Scan for the cell matching the given text and deliver its [x, y] coordinate at center. 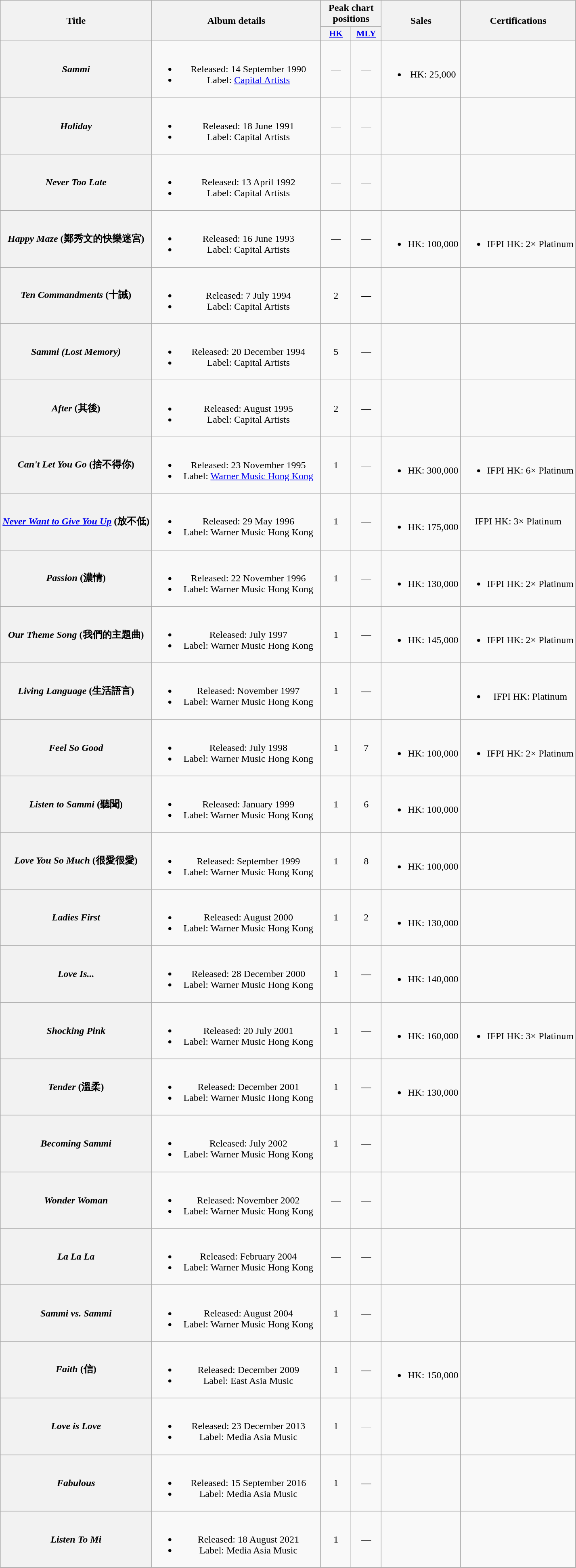
Our Theme Song (我們的主題曲) [76, 635]
Released: December 2009Label: East Asia Music [237, 1370]
HK: 150,000 [421, 1370]
Released: 28 December 2000Label: Warner Music Hong Kong [237, 974]
Faith (信) [76, 1370]
Title [76, 21]
Tender (溫柔) [76, 1087]
HK: 145,000 [421, 635]
Released: November 2002Label: Warner Music Hong Kong [237, 1200]
Peak chart positions [351, 14]
Released: 29 May 1996Label: Warner Music Hong Kong [237, 522]
Never Too Late [76, 182]
Love is Love [76, 1426]
Released: July 1997Label: Warner Music Hong Kong [237, 635]
Released: November 1997Label: Warner Music Hong Kong [237, 691]
Sales [421, 21]
MLY [367, 34]
Sammi vs. Sammi [76, 1313]
Released: February 2004Label: Warner Music Hong Kong [237, 1257]
Certifications [518, 21]
Released: 18 June 1991Label: Capital Artists [237, 126]
Released: August 2000Label: Warner Music Hong Kong [237, 917]
Released: 20 December 1994Label: Capital Artists [237, 352]
Love Is... [76, 974]
Holiday [76, 126]
Released: July 2002Label: Warner Music Hong Kong [237, 1144]
Released: December 2001Label: Warner Music Hong Kong [237, 1087]
Can't Let You Go (捨不得你) [76, 465]
IFPI HK: 6× Platinum [518, 465]
Listen to Sammi (聽聞) [76, 804]
Album details [237, 21]
8 [367, 861]
HK: 25,000 [421, 69]
Passion (濃情) [76, 578]
HK [336, 34]
Released: 7 July 1994Label: Capital Artists [237, 296]
HK: 160,000 [421, 1030]
Listen To Mi [76, 1539]
Shocking Pink [76, 1030]
Released: 13 April 1992Label: Capital Artists [237, 182]
Released: January 1999Label: Warner Music Hong Kong [237, 804]
Released: 16 June 1993Label: Capital Artists [237, 239]
Released: August 1995Label: Capital Artists [237, 409]
Released: 14 September 1990Label: Capital Artists [237, 69]
Released: 22 November 1996Label: Warner Music Hong Kong [237, 578]
After (其後) [76, 409]
Released: 20 July 2001Label: Warner Music Hong Kong [237, 1030]
Released: 23 December 2013Label: Media Asia Music [237, 1426]
Released: 18 August 2021Label: Media Asia Music [237, 1539]
Released: August 2004Label: Warner Music Hong Kong [237, 1313]
Released: 23 November 1995Label: Warner Music Hong Kong [237, 465]
Fabulous [76, 1483]
5 [336, 352]
Never Want to Give You Up (放不低) [76, 522]
HK: 175,000 [421, 522]
6 [367, 804]
Living Language (生活語言) [76, 691]
Released: July 1998Label: Warner Music Hong Kong [237, 748]
IFPI HK: Platinum [518, 691]
Released: 15 September 2016Label: Media Asia Music [237, 1483]
HK: 140,000 [421, 974]
Love You So Much (很愛很愛) [76, 861]
Ladies First [76, 917]
Sammi (Lost Memory) [76, 352]
Feel So Good [76, 748]
Ten Commandments (十誡) [76, 296]
La La La [76, 1257]
7 [367, 748]
Sammi [76, 69]
Released: September 1999Label: Warner Music Hong Kong [237, 861]
Becoming Sammi [76, 1144]
HK: 300,000 [421, 465]
Happy Maze (鄭秀文的快樂迷宮) [76, 239]
Wonder Woman [76, 1200]
